Provide the (X, Y) coordinate of the cell's center where the given text is located.  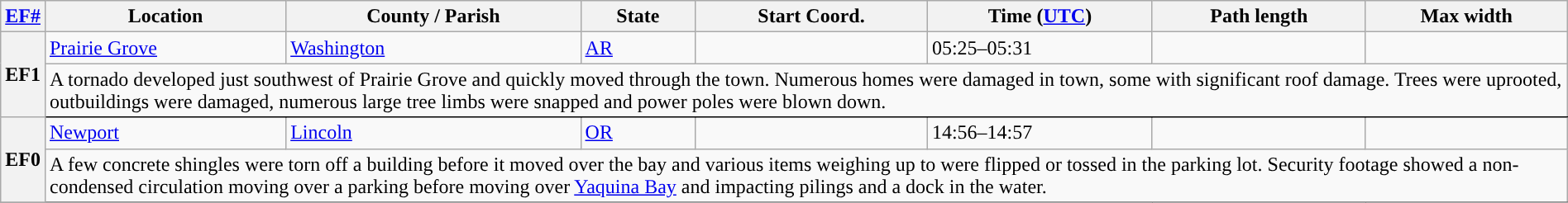
Path length (1259, 17)
Washington (433, 48)
Start Coord. (812, 17)
AR (638, 48)
County / Parish (433, 17)
Location (165, 17)
State (638, 17)
14:56–14:57 (1040, 133)
05:25–05:31 (1040, 48)
OR (638, 133)
Lincoln (433, 133)
Newport (165, 133)
Prairie Grove (165, 48)
EF1 (23, 74)
EF# (23, 17)
Max width (1466, 17)
EF0 (23, 160)
Time (UTC) (1040, 17)
